Return the (x, y) coordinate for the center point of the cell that contains the specified text.  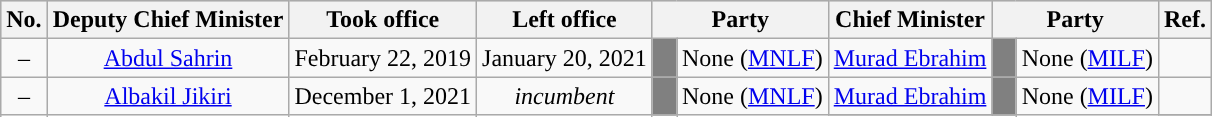
Abdul Sahrin (168, 58)
Ref. (1184, 20)
No. (24, 20)
February 22, 2019 (383, 58)
Left office (565, 20)
Deputy Chief Minister (168, 20)
Took office (383, 20)
January 20, 2021 (565, 58)
December 1, 2021 (383, 96)
Albakil Jikiri (168, 96)
Chief Minister (910, 20)
incumbent (565, 96)
